Extract the (X, Y) coordinate from the center of the cell holding the provided text.  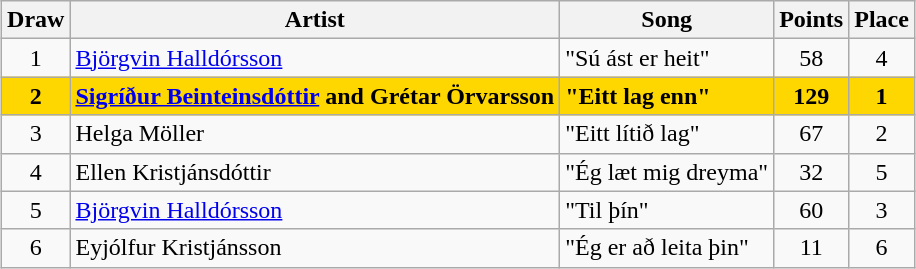
129 (812, 96)
Draw (36, 20)
Eyjólfur Kristjánsson (315, 248)
"Ég er að leita þin" (667, 248)
Song (667, 20)
"Ég læt mig dreyma" (667, 172)
Place (882, 20)
67 (812, 134)
Sigríður Beinteinsdóttir and Grétar Örvarsson (315, 96)
"Til þín" (667, 210)
"Sú ást er heit" (667, 58)
60 (812, 210)
"Eitt lítið lag" (667, 134)
Points (812, 20)
"Eitt lag enn" (667, 96)
Artist (315, 20)
32 (812, 172)
Ellen Kristjánsdóttir (315, 172)
58 (812, 58)
Helga Möller (315, 134)
11 (812, 248)
